Return [X, Y] of the center of cell containing provided text 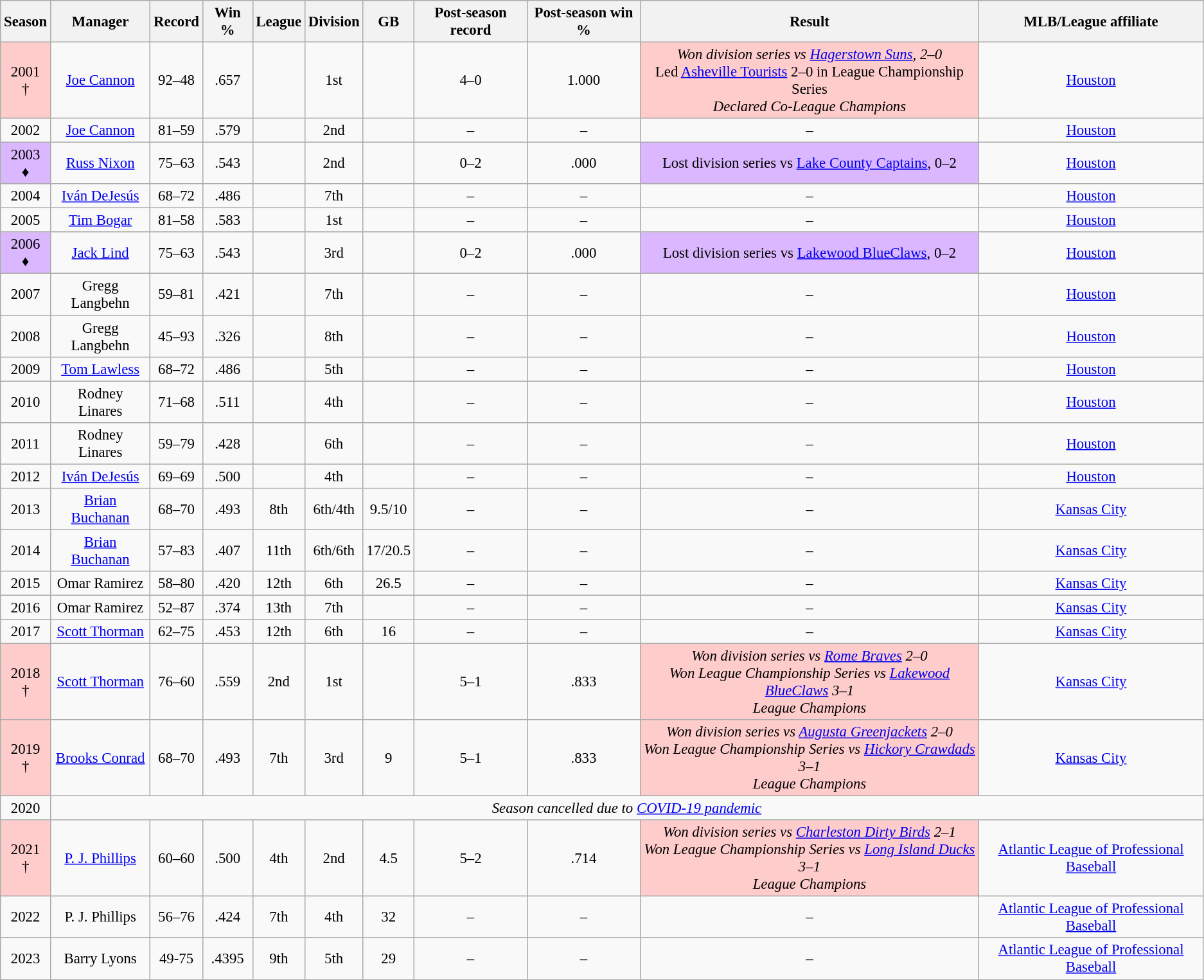
45–93 [176, 337]
2001† [26, 81]
2020 [26, 808]
2005 [26, 220]
2016 [26, 607]
2015 [26, 584]
2009 [26, 369]
.714 [584, 859]
2008 [26, 337]
Tim Bogar [100, 220]
Russ Nixon [100, 163]
13th [279, 607]
Won division series vs Augusta Greenjackets 2–0Won League Championship Series vs Hickory Crawdads 3–1League Champions [810, 758]
2002 [26, 130]
29 [389, 959]
6th/6th [333, 550]
81–59 [176, 130]
Manager [100, 22]
2012 [26, 476]
2004 [26, 196]
2014 [26, 550]
Won division series vs Hagerstown Suns, 2–0Led Asheville Tourists 2–0 in League Championship SeriesDeclared Co-League Champions [810, 81]
4–0 [470, 81]
2019† [26, 758]
69–69 [176, 476]
Barry Lyons [100, 959]
2021† [26, 859]
57–83 [176, 550]
2011 [26, 443]
Division [333, 22]
2007 [26, 294]
56–76 [176, 918]
Lost division series vs Lake County Captains, 0–2 [810, 163]
Record [176, 22]
5–2 [470, 859]
59–81 [176, 294]
.511 [227, 402]
.4395 [227, 959]
.424 [227, 918]
.407 [227, 550]
4.5 [389, 859]
2022 [26, 918]
2017 [26, 632]
1.000 [584, 81]
52–87 [176, 607]
59–79 [176, 443]
71–68 [176, 402]
Won division series vs Rome Braves 2–0Won League Championship Series vs Lakewood BlueClaws 3–1League Champions [810, 682]
76–60 [176, 682]
2006♦ [26, 253]
49-75 [176, 959]
62–75 [176, 632]
Result [810, 22]
.559 [227, 682]
2013 [26, 509]
Lost division series vs Lakewood BlueClaws, 0–2 [810, 253]
Jack Lind [100, 253]
.657 [227, 81]
.420 [227, 584]
.374 [227, 607]
Win % [227, 22]
Won division series vs Charleston Dirty Birds 2–1Won League Championship Series vs Long Island Ducks 3–1League Champions [810, 859]
Season [26, 22]
Post-season win % [584, 22]
.583 [227, 220]
2018† [26, 682]
9th [279, 959]
32 [389, 918]
Brooks Conrad [100, 758]
60–60 [176, 859]
9.5/10 [389, 509]
.428 [227, 443]
.326 [227, 337]
58–80 [176, 584]
81–58 [176, 220]
2003♦ [26, 163]
.453 [227, 632]
Post-season record [470, 22]
16 [389, 632]
11th [279, 550]
.421 [227, 294]
2010 [26, 402]
9 [389, 758]
League [279, 22]
17/20.5 [389, 550]
26.5 [389, 584]
92–48 [176, 81]
2023 [26, 959]
MLB/League affiliate [1091, 22]
Season cancelled due to COVID-19 pandemic [626, 808]
.579 [227, 130]
Tom Lawless [100, 369]
6th/4th [333, 509]
GB [389, 22]
